Output the (X, Y) coordinate of the center of the cell containing the given text.  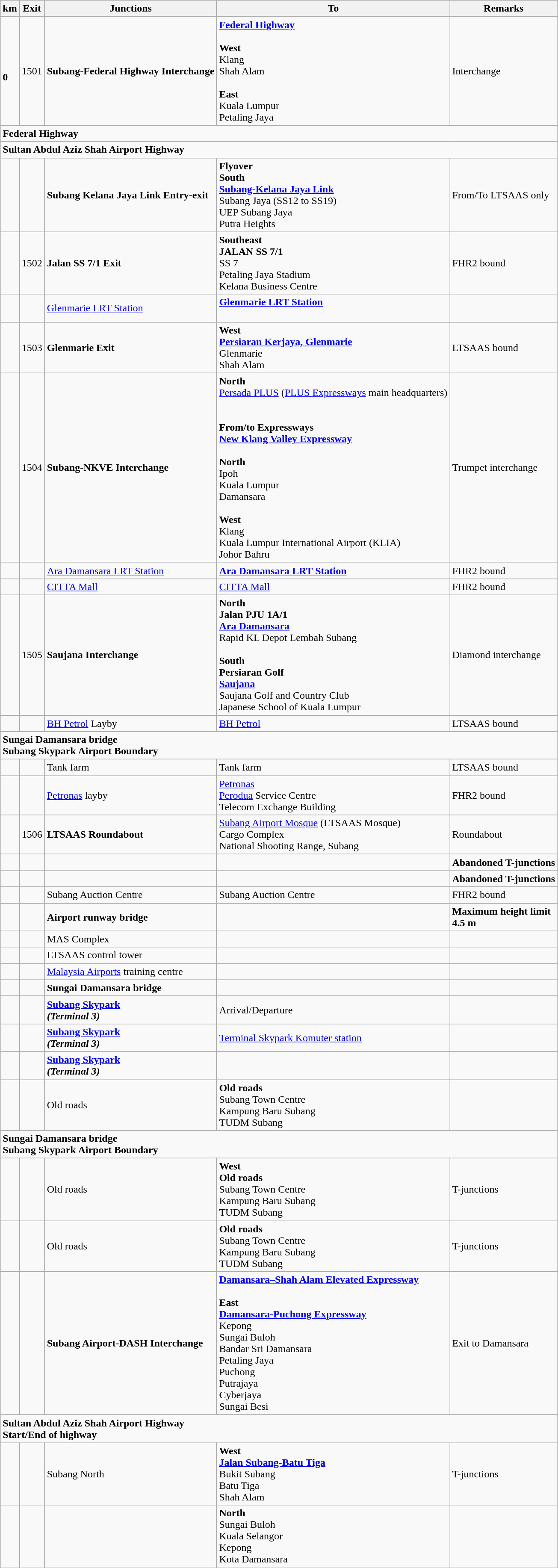
Subang Airport Mosque (LTSAAS Mosque)Cargo ComplexNational Shooting Range, Subang (334, 835)
Exit to Damansara (504, 1344)
km (10, 9)
North Sungai Buloh Kuala Selangor Kepong Kota Damansara (334, 1536)
Subang Kelana Jaya Link Entry-exit (131, 195)
From/To LTSAAS only (504, 195)
1506 (32, 835)
Petronas layby (131, 795)
BH Petrol (334, 723)
Glenmarie Exit (131, 347)
Subang-Federal Highway Interchange (131, 71)
Exit (32, 9)
Federal Highway (279, 133)
Airport runway bridge (131, 917)
Subang Airport-DASH Interchange (131, 1344)
FlyoverSouth Subang-Kelana Jaya LinkSubang Jaya (SS12 to SS19)UEP Subang JayaPutra Heights (334, 195)
Trumpet interchange (504, 468)
West Jalan Subang-Batu TigaBukit SubangBatu TigaShah Alam (334, 1474)
Saujana Interchange (131, 655)
Remarks (504, 9)
Sultan Abdul Aziz Shah Airport HighwayStart/End of highway (279, 1429)
1505 (32, 655)
LTSAAS Roundabout (131, 835)
West Persiaran Kerjaya, GlenmarieGlenmarieShah Alam (334, 347)
Jalan SS 7/1 Exit (131, 263)
Interchange (504, 71)
Roundabout (504, 835)
LTSAAS control tower (131, 955)
Arrival/Departure (334, 1010)
NorthJalan PJU 1A/1Ara DamansaraRapid KL Depot Lembah SubangSouthPersiaran GolfSaujanaSaujana Golf and Country ClubJapanese School of Kuala Lumpur (334, 655)
Sultan Abdul Aziz Shah Airport Highway (279, 150)
1501 (32, 71)
Subang North (131, 1474)
Diamond interchange (504, 655)
MAS Complex (131, 939)
Subang-NKVE Interchange (131, 468)
Malaysia Airports training centre (131, 972)
SoutheastJALAN SS 7/1SS 7Petaling Jaya StadiumKelana Business Centre (334, 263)
1502 (32, 263)
BH Petrol Layby (131, 723)
0 (10, 71)
Maximum height limit4.5 m (504, 917)
Petronas Perodua Service CentreTelecom Exchange Building (334, 795)
To (334, 9)
Terminal Skypark Komuter station (334, 1037)
1504 (32, 468)
1503 (32, 347)
West Old roadsSubang Town CentreKampung Baru SubangTUDM Subang (334, 1190)
Junctions (131, 9)
Federal HighwayWestKlangShah AlamEastKuala LumpurPetaling Jaya (334, 71)
Sungai Damansara bridge (131, 988)
